Pinpoint the cell where the given text exists, returning its [X, Y] midpoint coordinate. 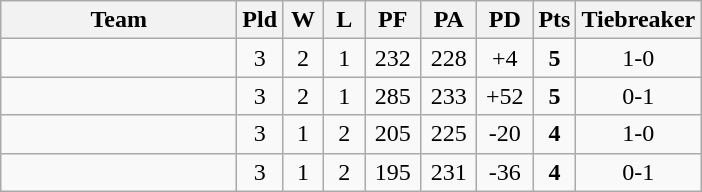
228 [449, 58]
-20 [505, 134]
+4 [505, 58]
Tiebreaker [638, 20]
232 [393, 58]
PD [505, 20]
195 [393, 172]
Pld [260, 20]
225 [449, 134]
231 [449, 172]
PA [449, 20]
285 [393, 96]
L [344, 20]
+52 [505, 96]
205 [393, 134]
PF [393, 20]
233 [449, 96]
Team [119, 20]
W [304, 20]
Pts [554, 20]
-36 [505, 172]
